Provide the [X, Y] coordinate of the cell's center where the given text is located.  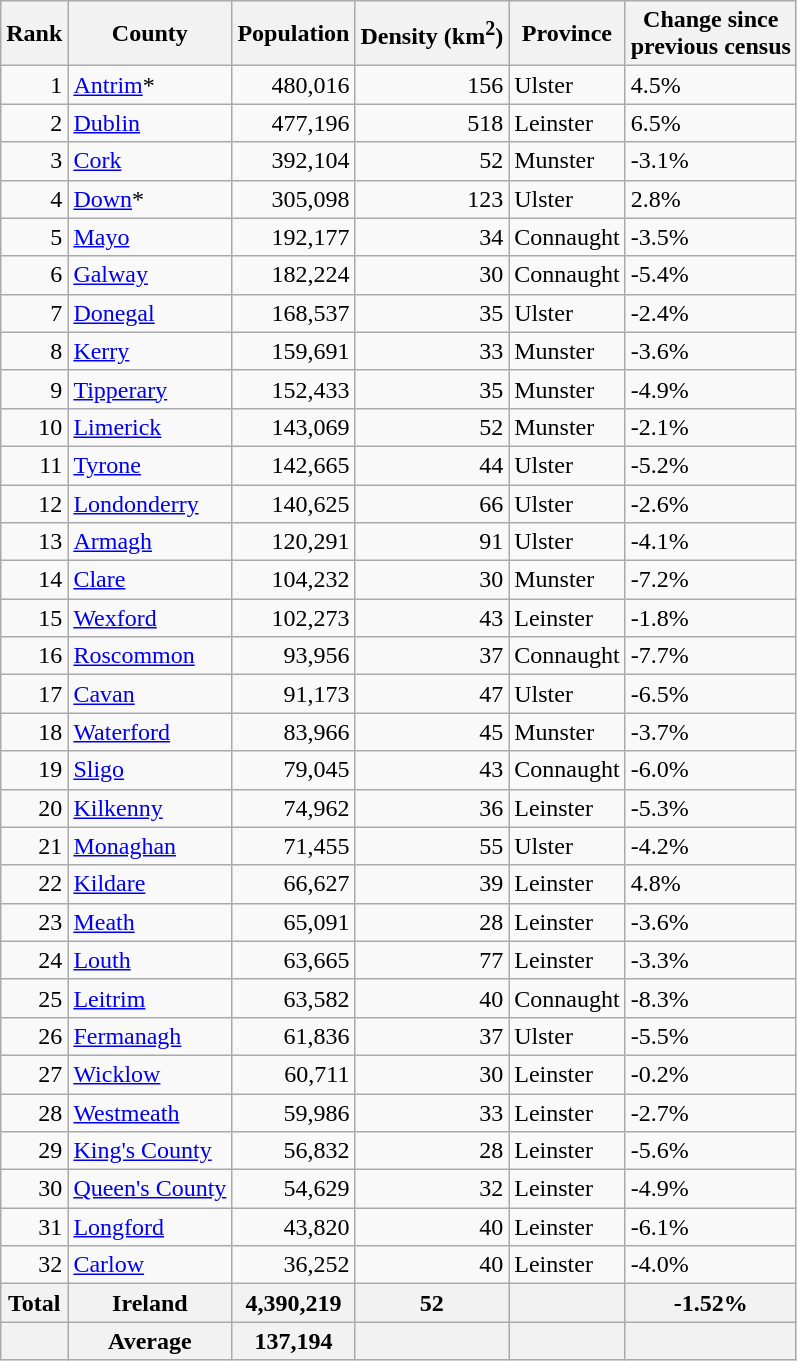
93,956 [294, 656]
Tipperary [150, 389]
120,291 [294, 542]
Queen's County [150, 1189]
22 [34, 884]
Wexford [150, 618]
6.5% [710, 123]
-5.2% [710, 465]
Mayo [150, 237]
12 [34, 503]
31 [34, 1227]
Sligo [150, 770]
66 [432, 503]
182,224 [294, 275]
36,252 [294, 1265]
480,016 [294, 85]
56,832 [294, 1151]
18 [34, 732]
9 [34, 389]
-3.3% [710, 960]
21 [34, 846]
-0.2% [710, 1074]
Roscommon [150, 656]
24 [34, 960]
Leitrim [150, 998]
Change since previous census [710, 34]
Clare [150, 580]
39 [432, 884]
-2.6% [710, 503]
65,091 [294, 922]
137,194 [294, 1341]
27 [34, 1074]
15 [34, 618]
-3.1% [710, 161]
Kerry [150, 351]
59,986 [294, 1113]
Limerick [150, 427]
26 [34, 1036]
4.8% [710, 884]
3 [34, 161]
10 [34, 427]
7 [34, 313]
Meath [150, 922]
63,582 [294, 998]
-2.1% [710, 427]
54,629 [294, 1189]
11 [34, 465]
91,173 [294, 694]
79,045 [294, 770]
5 [34, 237]
King's County [150, 1151]
Wicklow [150, 1074]
6 [34, 275]
142,665 [294, 465]
Kilkenny [150, 808]
71,455 [294, 846]
74,962 [294, 808]
4.5% [710, 85]
4 [34, 199]
-7.2% [710, 580]
25 [34, 998]
Average [150, 1341]
-5.4% [710, 275]
77 [432, 960]
63,665 [294, 960]
14 [34, 580]
-1.52% [710, 1303]
Rank [34, 34]
Fermanagh [150, 1036]
102,273 [294, 618]
518 [432, 123]
Dublin [150, 123]
19 [34, 770]
Total [34, 1303]
23 [34, 922]
4,390,219 [294, 1303]
Monaghan [150, 846]
104,232 [294, 580]
305,098 [294, 199]
477,196 [294, 123]
-6.5% [710, 694]
Louth [150, 960]
Kildare [150, 884]
-4.0% [710, 1265]
Longford [150, 1227]
83,966 [294, 732]
Armagh [150, 542]
Westmeath [150, 1113]
Province [567, 34]
-5.3% [710, 808]
-3.7% [710, 732]
Density (km2) [432, 34]
-8.3% [710, 998]
16 [34, 656]
Tyrone [150, 465]
13 [34, 542]
-1.8% [710, 618]
2 [34, 123]
-4.2% [710, 846]
Antrim* [150, 85]
Waterford [150, 732]
2.8% [710, 199]
Down* [150, 199]
County [150, 34]
Ireland [150, 1303]
43,820 [294, 1227]
-3.5% [710, 237]
44 [432, 465]
47 [432, 694]
143,069 [294, 427]
29 [34, 1151]
168,537 [294, 313]
Donegal [150, 313]
34 [432, 237]
91 [432, 542]
55 [432, 846]
45 [432, 732]
60,711 [294, 1074]
-2.4% [710, 313]
-5.6% [710, 1151]
-5.5% [710, 1036]
Population [294, 34]
Cork [150, 161]
-4.1% [710, 542]
Londonderry [150, 503]
1 [34, 85]
392,104 [294, 161]
8 [34, 351]
61,836 [294, 1036]
Carlow [150, 1265]
17 [34, 694]
-7.7% [710, 656]
123 [432, 199]
140,625 [294, 503]
20 [34, 808]
192,177 [294, 237]
Galway [150, 275]
159,691 [294, 351]
-2.7% [710, 1113]
156 [432, 85]
Cavan [150, 694]
36 [432, 808]
152,433 [294, 389]
-6.1% [710, 1227]
-6.0% [710, 770]
66,627 [294, 884]
